Locate the cell with the specified text and output its (X, Y) center coordinate. 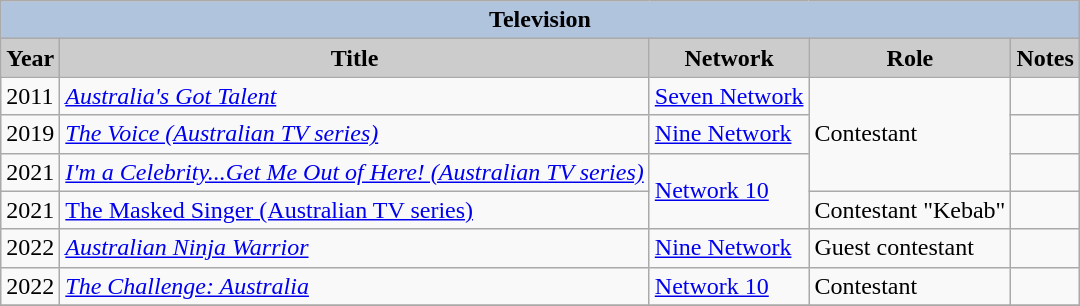
Australian Ninja Warrior (354, 248)
I'm a Celebrity...Get Me Out of Here! (Australian TV series) (354, 172)
2011 (30, 96)
The Challenge: Australia (354, 286)
Australia's Got Talent (354, 96)
Title (354, 58)
Guest contestant (910, 248)
Role (910, 58)
The Masked Singer (Australian TV series) (354, 210)
Television (540, 20)
Seven Network (729, 96)
Year (30, 58)
The Voice (Australian TV series) (354, 134)
2019 (30, 134)
Network (729, 58)
Notes (1045, 58)
Contestant "Kebab" (910, 210)
